Detect which cell encompasses the target text, then output its (x, y) center coordinate. 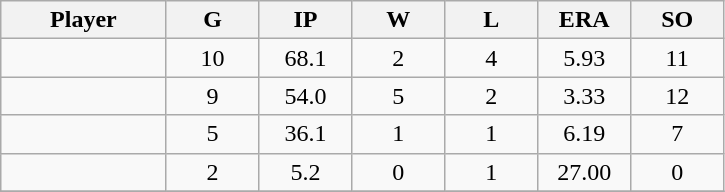
IP (306, 20)
5.93 (584, 58)
L (492, 20)
10 (212, 58)
G (212, 20)
SO (678, 20)
Player (84, 20)
6.19 (584, 134)
68.1 (306, 58)
27.00 (584, 172)
54.0 (306, 96)
W (398, 20)
9 (212, 96)
3.33 (584, 96)
4 (492, 58)
5.2 (306, 172)
7 (678, 134)
11 (678, 58)
ERA (584, 20)
12 (678, 96)
36.1 (306, 134)
